Find where the given text appears and provide that cell's center as (x, y) coordinate. 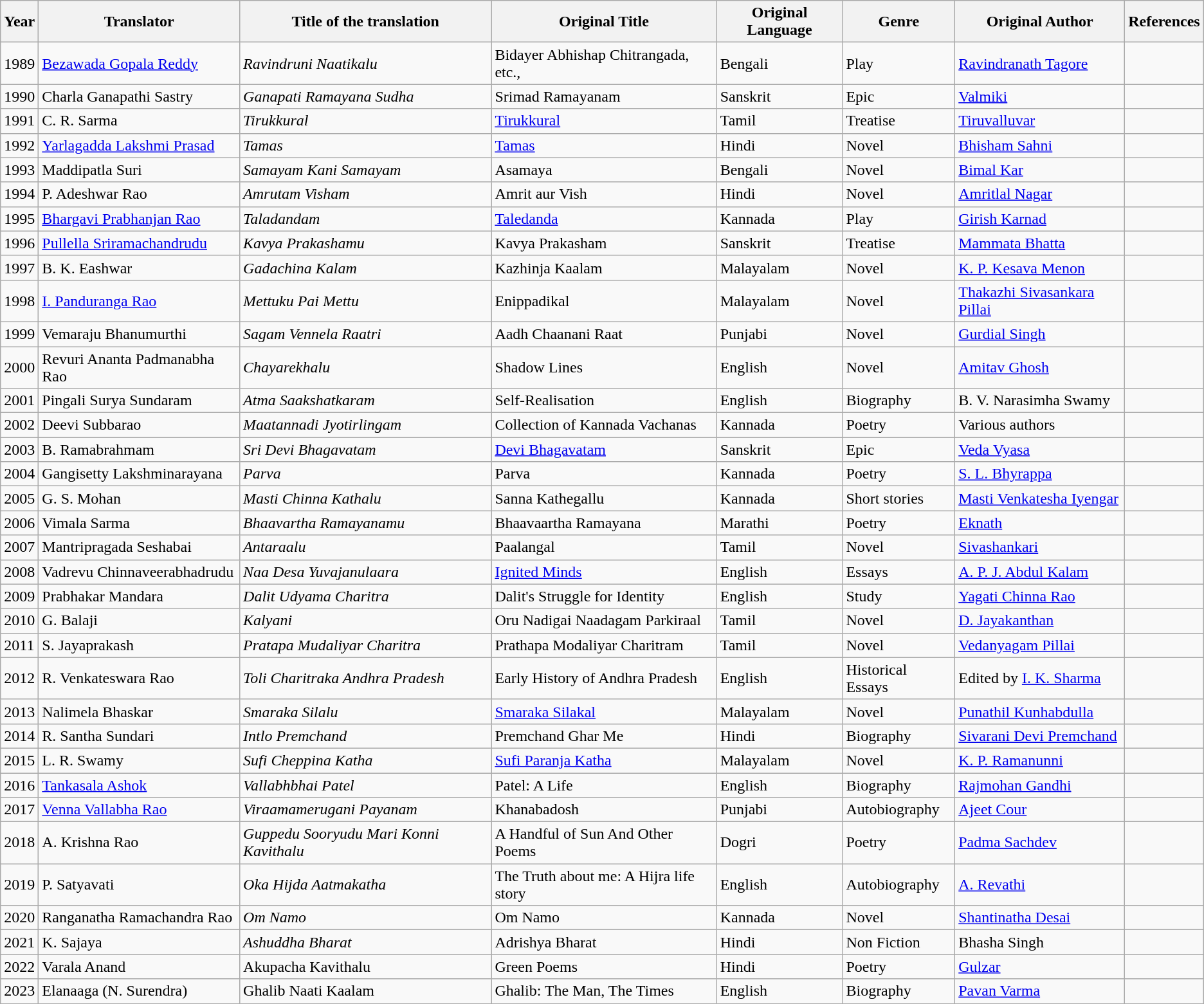
1991 (19, 121)
Mantripragada Seshabai (139, 547)
Edited by I. K. Sharma (1040, 678)
Mettuku Pai Mettu (365, 301)
Dalit's Struggle for Identity (604, 596)
D. Jayakanthan (1040, 621)
Shantinatha Desai (1040, 918)
Padma Sachdev (1040, 843)
Prathapa Modaliyar Charitram (604, 645)
Deevi Subbarao (139, 425)
Dogri (780, 843)
B. K. Eashwar (139, 268)
2020 (19, 918)
Bhargavi Prabhanjan Rao (139, 219)
A. Revathi (1040, 885)
2000 (19, 367)
Rajmohan Gandhi (1040, 785)
Elanaaga (N. Surendra) (139, 991)
Essays (899, 572)
Girish Karnad (1040, 219)
2019 (19, 885)
1996 (19, 243)
Collection of Kannada Vachanas (604, 425)
Intlo Premchand (365, 736)
Gulzar (1040, 967)
2001 (19, 401)
Vedanyagam Pillai (1040, 645)
R. Santha Sundari (139, 736)
Bezawada Gopala Reddy (139, 63)
B. V. Narasimha Swamy (1040, 401)
2014 (19, 736)
P. Adeshwar Rao (139, 194)
Various authors (1040, 425)
References (1164, 22)
Sufi Paranja Katha (604, 760)
Ghalib Naati Kaalam (365, 991)
2018 (19, 843)
Smaraka Silalu (365, 711)
Original Author (1040, 22)
2008 (19, 572)
Sivashankari (1040, 547)
Khanabadosh (604, 810)
1999 (19, 334)
Punathil Kunhabdulla (1040, 711)
Original Title (604, 22)
Atma Saakshatkaram (365, 401)
K. P. Kesava Menon (1040, 268)
Pavan Varma (1040, 991)
Charla Ganapathi Sastry (139, 96)
Dalit Udyama Charitra (365, 596)
A. P. J. Abdul Kalam (1040, 572)
Adrishya Bharat (604, 942)
Patel: A Life (604, 785)
Sanna Kathegallu (604, 498)
Kalyani (365, 621)
Amrit aur Vish (604, 194)
Title of the translation (365, 22)
Viraamamerugani Payanam (365, 810)
Revuri Ananta Padmanabha Rao (139, 367)
Guppedu Sooryudu Mari Konni Kavithalu (365, 843)
Sivarani Devi Premchand (1040, 736)
I. Panduranga Rao (139, 301)
1989 (19, 63)
Smaraka Silakal (604, 711)
2021 (19, 942)
2012 (19, 678)
Vemaraju Bhanumurthi (139, 334)
Amritlal Nagar (1040, 194)
Mammata Bhatta (1040, 243)
Veda Vyasa (1040, 450)
P. Satyavati (139, 885)
2006 (19, 523)
2011 (19, 645)
Prabhakar Mandara (139, 596)
Nalimela Bhaskar (139, 711)
Original Language (780, 22)
Historical Essays (899, 678)
Devi Bhagavatam (604, 450)
Chayarekhalu (365, 367)
Premchand Ghar Me (604, 736)
Short stories (899, 498)
Masti Chinna Kathalu (365, 498)
Tiruvalluvar (1040, 121)
Masti Venkatesha Iyengar (1040, 498)
Vimala Sarma (139, 523)
Yagati Chinna Rao (1040, 596)
Srimad Ramayanam (604, 96)
Ganapati Ramayana Sudha (365, 96)
Pratapa Mudaliyar Charitra (365, 645)
2010 (19, 621)
Gangisetty Lakshminarayana (139, 474)
G. Balaji (139, 621)
B. Ramabrahmam (139, 450)
1997 (19, 268)
Bhaavartha Ramayanamu (365, 523)
Maddipatla Suri (139, 170)
Venna Vallabha Rao (139, 810)
Ranganatha Ramachandra Rao (139, 918)
Genre (899, 22)
Aadh Chaanani Raat (604, 334)
2004 (19, 474)
Samayam Kani Samayam (365, 170)
Valmiki (1040, 96)
Pullella Sriramachandrudu (139, 243)
Ravindranath Tagore (1040, 63)
Ravindruni Naatikalu (365, 63)
1995 (19, 219)
Oka Hijda Aatmakatha (365, 885)
Sri Devi Bhagavatam (365, 450)
Marathi (780, 523)
Study (899, 596)
R. Venkateswara Rao (139, 678)
A Handful of Sun And Other Poems (604, 843)
Tankasala Ashok (139, 785)
Taladandam (365, 219)
Yarlagadda Lakshmi Prasad (139, 145)
2016 (19, 785)
Maatannadi Jyotirlingam (365, 425)
S. Jayaprakash (139, 645)
Year (19, 22)
2005 (19, 498)
Non Fiction (899, 942)
2022 (19, 967)
Naa Desa Yuvajanulaara (365, 572)
A. Krishna Rao (139, 843)
2009 (19, 596)
2013 (19, 711)
2002 (19, 425)
Toli Charitraka Andhra Pradesh (365, 678)
1994 (19, 194)
Antaraalu (365, 547)
Gurdial Singh (1040, 334)
Taledanda (604, 219)
Pingali Surya Sundaram (139, 401)
Translator (139, 22)
The Truth about me: A Hijra life story (604, 885)
1993 (19, 170)
Thakazhi Sivasankara Pillai (1040, 301)
Paalangal (604, 547)
Amitav Ghosh (1040, 367)
C. R. Sarma (139, 121)
2015 (19, 760)
Shadow Lines (604, 367)
Bhasha Singh (1040, 942)
Enippadikal (604, 301)
Eknath (1040, 523)
Sagam Vennela Raatri (365, 334)
G. S. Mohan (139, 498)
Self-Realisation (604, 401)
Oru Nadigai Naadagam Parkiraal (604, 621)
2007 (19, 547)
Kazhinja Kaalam (604, 268)
Bhaavaartha Ramayana (604, 523)
K. P. Ramanunni (1040, 760)
1990 (19, 96)
2003 (19, 450)
Kavya Prakasham (604, 243)
S. L. Bhyrappa (1040, 474)
2017 (19, 810)
Varala Anand (139, 967)
Ignited Minds (604, 572)
Ghalib: The Man, The Times (604, 991)
Bidayer Abhishap Chitrangada, etc., (604, 63)
L. R. Swamy (139, 760)
Kavya Prakashamu (365, 243)
1998 (19, 301)
Amrutam Visham (365, 194)
Vallabhbhai Patel (365, 785)
Vadrevu Chinnaveerabhadrudu (139, 572)
2023 (19, 991)
Gadachina Kalam (365, 268)
Green Poems (604, 967)
1992 (19, 145)
Early History of Andhra Pradesh (604, 678)
Bhisham Sahni (1040, 145)
Bimal Kar (1040, 170)
Akupacha Kavithalu (365, 967)
Asamaya (604, 170)
K. Sajaya (139, 942)
Ajeet Cour (1040, 810)
Ashuddha Bharat (365, 942)
Sufi Cheppina Katha (365, 760)
